Output the (X, Y) coordinate of the center of the cell containing the given text.  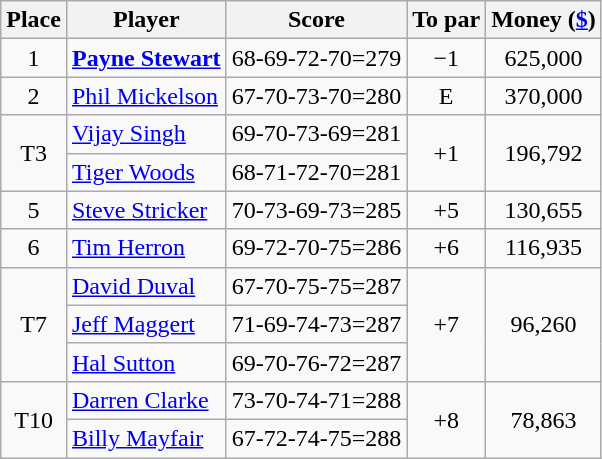
73-70-74-71=288 (316, 400)
+7 (446, 324)
Payne Stewart (146, 58)
Steve Stricker (146, 210)
1 (34, 58)
T7 (34, 324)
5 (34, 210)
Tim Herron (146, 248)
67-70-73-70=280 (316, 96)
67-72-74-75=288 (316, 438)
70-73-69-73=285 (316, 210)
116,935 (544, 248)
To par (446, 20)
+8 (446, 419)
69-70-73-69=281 (316, 134)
370,000 (544, 96)
68-69-72-70=279 (316, 58)
625,000 (544, 58)
Player (146, 20)
69-72-70-75=286 (316, 248)
+1 (446, 153)
130,655 (544, 210)
Darren Clarke (146, 400)
E (446, 96)
Hal Sutton (146, 362)
196,792 (544, 153)
Score (316, 20)
Place (34, 20)
+5 (446, 210)
69-70-76-72=287 (316, 362)
71-69-74-73=287 (316, 324)
T10 (34, 419)
Vijay Singh (146, 134)
−1 (446, 58)
2 (34, 96)
T3 (34, 153)
6 (34, 248)
Jeff Maggert (146, 324)
78,863 (544, 419)
David Duval (146, 286)
68-71-72-70=281 (316, 172)
Money ($) (544, 20)
Billy Mayfair (146, 438)
+6 (446, 248)
67-70-75-75=287 (316, 286)
Phil Mickelson (146, 96)
Tiger Woods (146, 172)
96,260 (544, 324)
